Return the (x, y) coordinate for the center point of the cell that contains the specified text.  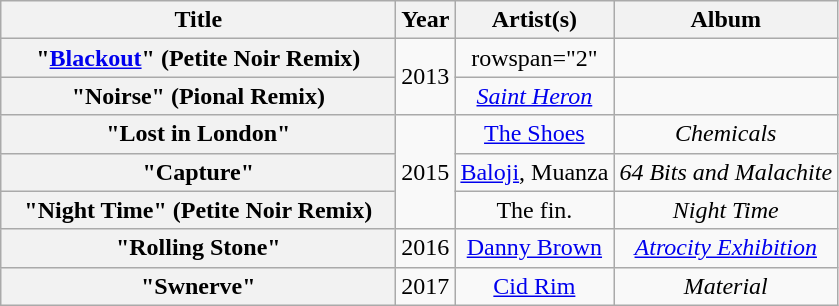
2017 (426, 286)
"Rolling Stone" (198, 248)
"Blackout" (Petite Noir Remix) (198, 58)
Artist(s) (534, 20)
Title (198, 20)
2015 (426, 172)
The fin. (534, 210)
2016 (426, 248)
Baloji, Muanza (534, 172)
Danny Brown (534, 248)
Night Time (726, 210)
2013 (426, 77)
Chemicals (726, 134)
Material (726, 286)
"Lost in London" (198, 134)
Album (726, 20)
Cid Rim (534, 286)
Year (426, 20)
"Swnerve" (198, 286)
"Noirse" (Pional Remix) (198, 96)
Atrocity Exhibition (726, 248)
64 Bits and Malachite (726, 172)
"Capture" (198, 172)
"Night Time" (Petite Noir Remix) (198, 210)
The Shoes (534, 134)
Saint Heron (534, 96)
rowspan="2" (534, 58)
